For the text-containing cell, return its midpoint in (x, y) coordinate format. 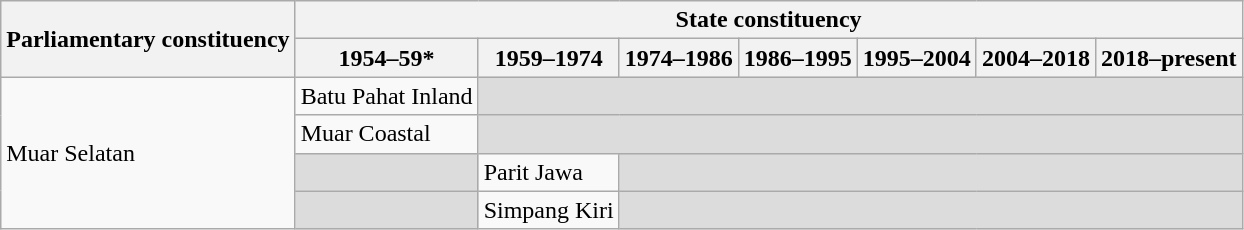
1974–1986 (678, 58)
Simpang Kiri (548, 210)
2018–present (1168, 58)
Parit Jawa (548, 172)
1986–1995 (798, 58)
1954–59* (386, 58)
Parliamentary constituency (148, 39)
1959–1974 (548, 58)
2004–2018 (1036, 58)
Batu Pahat Inland (386, 96)
Muar Coastal (386, 134)
Muar Selatan (148, 153)
State constituency (768, 20)
1995–2004 (916, 58)
